Return the [X, Y] coordinate for the center point of the cell that contains the specified text.  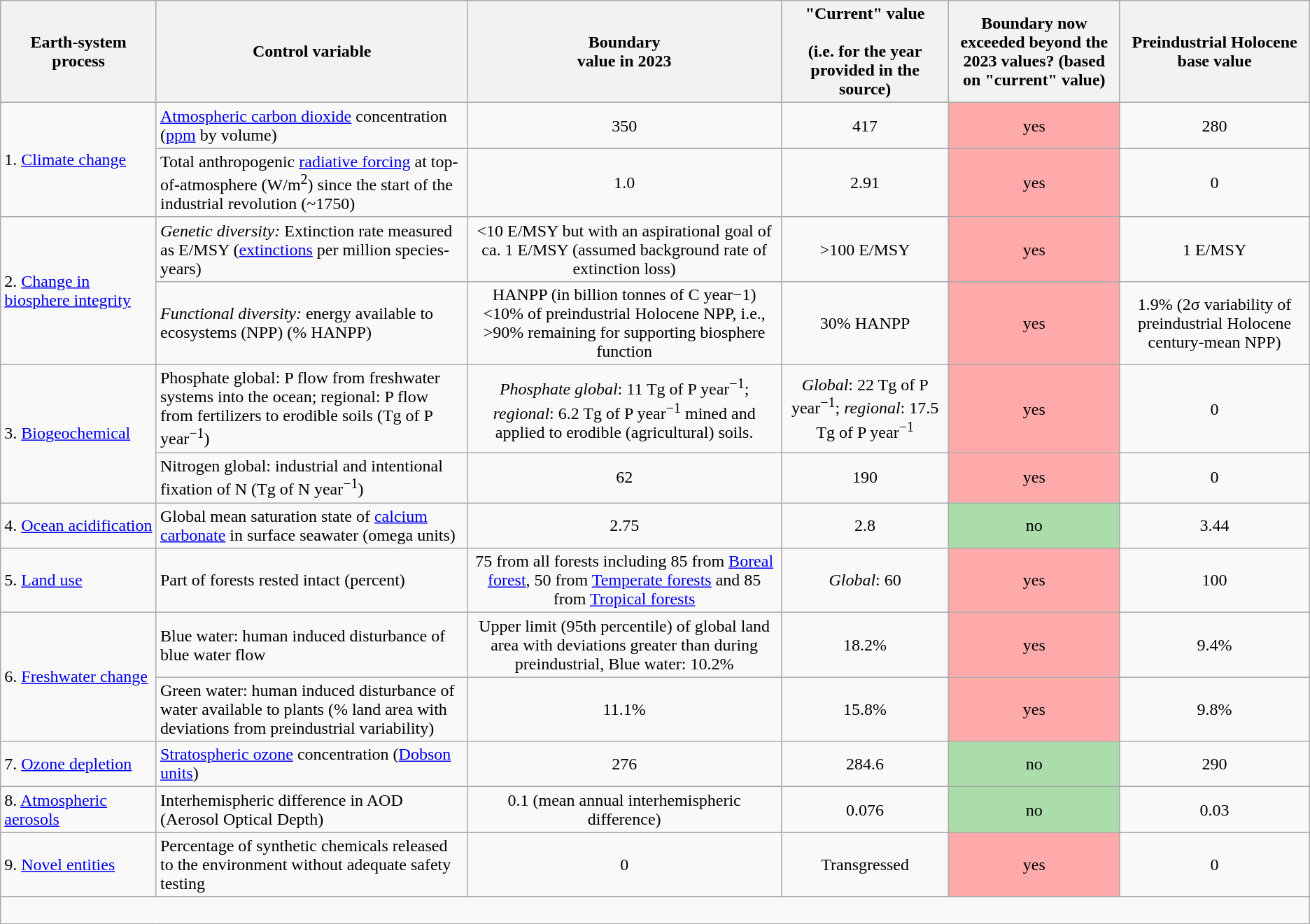
30% HANPP [865, 323]
9. Novel entities [78, 865]
1. Climate change [78, 160]
Global: 60 [865, 581]
2.91 [865, 183]
HANPP (in billion tonnes of C year−1) <10% of preindustrial Holocene NPP, i.e., >90% remaining for supporting biosphere function [624, 323]
Nitrogen global: industrial and intentional fixation of N (Tg of N year−1) [311, 478]
7. Ozone depletion [78, 764]
<10 E/MSY but with an aspirational goal of ca. 1 E/MSY (assumed background rate of extinction loss) [624, 249]
276 [624, 764]
280 [1215, 126]
6. Freshwater change [78, 677]
Earth-systemprocess [78, 52]
Upper limit (95th percentile) of global land area with deviations greater than during preindustrial, Blue water: 10.2% [624, 645]
Functional diversity: energy available to ecosystems (NPP) (% HANPP) [311, 323]
3. Biogeochemical [78, 434]
8. Atmospheric aerosols [78, 810]
Phosphate global: P flow from freshwater systems into the ocean; regional: P flow from fertilizers to erodible soils (Tg of P year−1) [311, 409]
Percentage of synthetic chemicals released to the environment without adequate safety testing [311, 865]
9.4% [1215, 645]
3.44 [1215, 526]
>100 E/MSY [865, 249]
Total anthropogenic radiative forcing at top-of-atmosphere (W/m2) since the start of the industrial revolution (~1750) [311, 183]
Transgressed [865, 865]
Control variable [311, 52]
5. Land use [78, 581]
290 [1215, 764]
Green water: human induced disturbance of water available to plants (% land area with deviations from preindustrial variability) [311, 709]
Preindustrial Holocene base value [1215, 52]
18.2% [865, 645]
9.8% [1215, 709]
Atmospheric carbon dioxide concentration (ppm by volume) [311, 126]
0.076 [865, 810]
11.1% [624, 709]
350 [624, 126]
Boundary nowexceeded beyond the 2023 values? (based on "current" value) [1034, 52]
0.03 [1215, 810]
15.8% [865, 709]
62 [624, 478]
Part of forests rested intact (percent) [311, 581]
Blue water: human induced disturbance of blue water flow [311, 645]
Global: 22 Tg of P year−1; regional: 17.5 Tg of P year−1 [865, 409]
Boundaryvalue in 2023 [624, 52]
1 E/MSY [1215, 249]
Phosphate global: 11 Tg of P year−1; regional: 6.2 Tg of P year−1 mined and applied to erodible (agricultural) soils. [624, 409]
417 [865, 126]
0.1 (mean annual interhemispheric difference) [624, 810]
284.6 [865, 764]
Interhemispheric difference in AOD (Aerosol Optical Depth) [311, 810]
100 [1215, 581]
Stratospheric ozone concentration (Dobson units) [311, 764]
2.75 [624, 526]
Global mean saturation state of calcium carbonate in surface seawater (omega units) [311, 526]
2.8 [865, 526]
4. Ocean acidification [78, 526]
2. Change in biosphere integrity [78, 291]
"Current" value(i.e. for the year provided in the source) [865, 52]
1.0 [624, 183]
1.9% (2σ variability of preindustrial Holocene century-mean NPP) [1215, 323]
Genetic diversity: Extinction rate measured as E/MSY (extinctions per million species-years) [311, 249]
190 [865, 478]
75 from all forests including 85 from Boreal forest, 50 from Temperate forests and 85 from Tropical forests [624, 581]
